Detect which cell encompasses the target text, then output its [x, y] center coordinate. 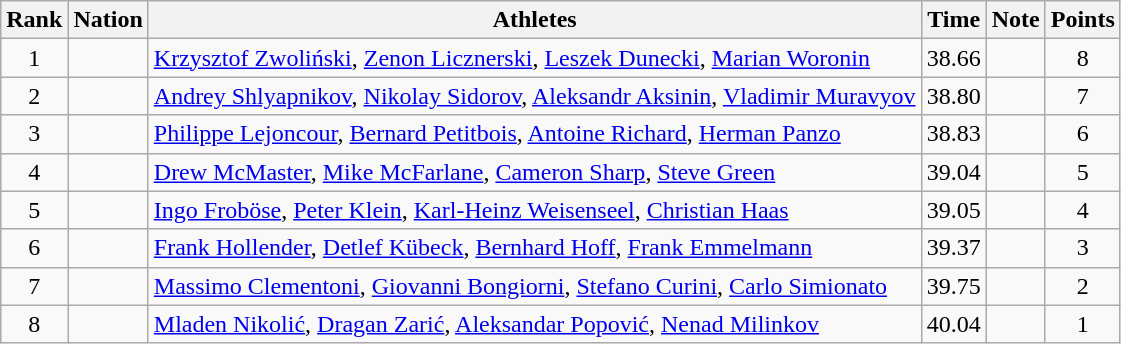
40.04 [954, 324]
38.66 [954, 58]
Krzysztof Zwoliński, Zenon Licznerski, Leszek Dunecki, Marian Woronin [534, 58]
Note [1016, 20]
38.80 [954, 96]
39.75 [954, 286]
Rank [34, 20]
Frank Hollender, Detlef Kübeck, Bernhard Hoff, Frank Emmelmann [534, 248]
Ingo Froböse, Peter Klein, Karl-Heinz Weisenseel, Christian Haas [534, 210]
39.05 [954, 210]
39.37 [954, 248]
Points [1082, 20]
Nation [108, 20]
Massimo Clementoni, Giovanni Bongiorni, Stefano Curini, Carlo Simionato [534, 286]
Andrey Shlyapnikov, Nikolay Sidorov, Aleksandr Aksinin, Vladimir Muravyov [534, 96]
39.04 [954, 172]
Drew McMaster, Mike McFarlane, Cameron Sharp, Steve Green [534, 172]
Philippe Lejoncour, Bernard Petitbois, Antoine Richard, Herman Panzo [534, 134]
Time [954, 20]
Mladen Nikolić, Dragan Zarić, Aleksandar Popović, Nenad Milinkov [534, 324]
Athletes [534, 20]
38.83 [954, 134]
